Identify which cell holds the provided text, then report its [X, Y] central coordinate. 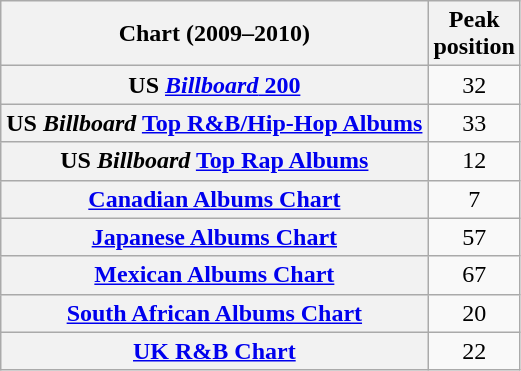
Japanese Albums Chart [214, 237]
12 [474, 161]
US Billboard 200 [214, 85]
Mexican Albums Chart [214, 275]
Canadian Albums Chart [214, 199]
67 [474, 275]
57 [474, 237]
Chart (2009–2010) [214, 34]
22 [474, 351]
33 [474, 123]
32 [474, 85]
7 [474, 199]
US Billboard Top Rap Albums [214, 161]
UK R&B Chart [214, 351]
Peakposition [474, 34]
South African Albums Chart [214, 313]
US Billboard Top R&B/Hip-Hop Albums [214, 123]
20 [474, 313]
